Scan for the cell matching the given text and deliver its [X, Y] coordinate at center. 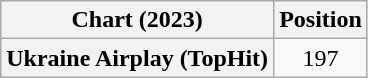
Ukraine Airplay (TopHit) [138, 58]
Position [321, 20]
197 [321, 58]
Chart (2023) [138, 20]
